Return (X, Y) of the center of cell containing provided text 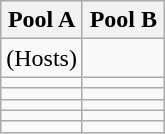
Pool B (123, 20)
Pool A (42, 20)
(Hosts) (42, 58)
